Search for the cell housing the specified text and yield its (x, y) center coordinate. 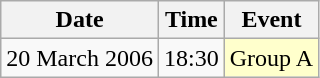
Event (271, 20)
20 March 2006 (80, 58)
Time (191, 20)
18:30 (191, 58)
Date (80, 20)
Group A (271, 58)
